Provide the [x, y] coordinate of the cell's center where the given text is located.  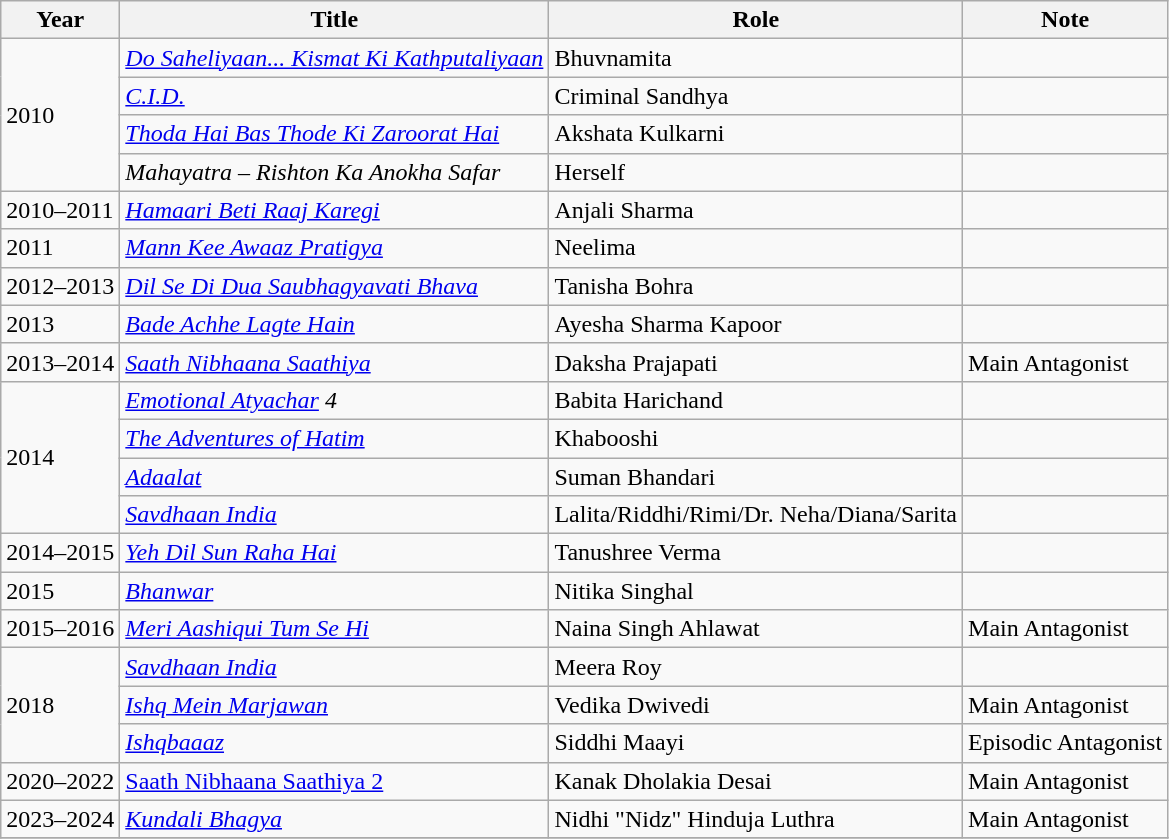
Ishq Mein Marjawan [334, 705]
Thoda Hai Bas Thode Ki Zaroorat Hai [334, 134]
2010–2011 [60, 210]
2011 [60, 248]
Tanisha Bohra [756, 286]
2013–2014 [60, 362]
Episodic Antagonist [1066, 743]
Siddhi Maayi [756, 743]
Note [1066, 20]
Bade Achhe Lagte Hain [334, 324]
2010 [60, 115]
2014–2015 [60, 553]
Kundali Bhagya [334, 819]
Babita Harichand [756, 400]
Kanak Dholakia Desai [756, 781]
2013 [60, 324]
C.I.D. [334, 96]
2023–2024 [60, 819]
Hamaari Beti Raaj Karegi [334, 210]
Herself [756, 172]
Year [60, 20]
The Adventures of Hatim [334, 438]
Yeh Dil Sun Raha Hai [334, 553]
Vedika Dwivedi [756, 705]
Nidhi "Nidz" Hinduja Luthra [756, 819]
Suman Bhandari [756, 477]
Lalita/Riddhi/Rimi/Dr. Neha/Diana/Sarita [756, 515]
Meri Aashiqui Tum Se Hi [334, 629]
2015 [60, 591]
Tanushree Verma [756, 553]
2012–2013 [60, 286]
Title [334, 20]
Anjali Sharma [756, 210]
Adaalat [334, 477]
2020–2022 [60, 781]
Do Saheliyaan... Kismat Ki Kathputaliyaan [334, 58]
2014 [60, 457]
Mann Kee Awaaz Pratigya [334, 248]
Emotional Atyachar 4 [334, 400]
Ayesha Sharma Kapoor [756, 324]
2018 [60, 705]
Daksha Prajapati [756, 362]
Naina Singh Ahlawat [756, 629]
Dil Se Di Dua Saubhagyavati Bhava [334, 286]
Saath Nibhaana Saathiya 2 [334, 781]
2015–2016 [60, 629]
Nitika Singhal [756, 591]
Ishqbaaaz [334, 743]
Role [756, 20]
Khabooshi [756, 438]
Bhuvnamita [756, 58]
Neelima [756, 248]
Criminal Sandhya [756, 96]
Saath Nibhaana Saathiya [334, 362]
Akshata Kulkarni [756, 134]
Meera Roy [756, 667]
Bhanwar [334, 591]
Mahayatra – Rishton Ka Anokha Safar [334, 172]
